Provide the [X, Y] coordinate of the cell's center where the given text is located.  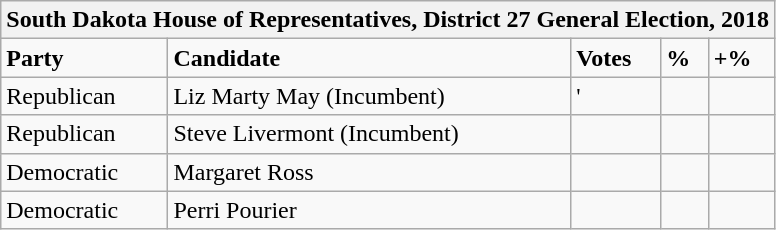
South Dakota House of Representatives, District 27 General Election, 2018 [388, 20]
Steve Livermont (Incumbent) [370, 134]
' [616, 96]
Liz Marty May (Incumbent) [370, 96]
Candidate [370, 58]
% [685, 58]
+% [741, 58]
Perri Pourier [370, 210]
Margaret Ross [370, 172]
Votes [616, 58]
Party [84, 58]
